Capture the cell that displays the provided text and extract its [X, Y] central coordinate. 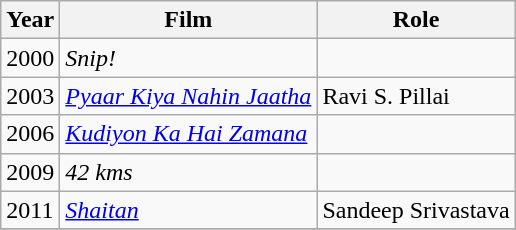
2006 [30, 134]
Ravi S. Pillai [416, 96]
2000 [30, 58]
Pyaar Kiya Nahin Jaatha [188, 96]
Snip! [188, 58]
Kudiyon Ka Hai Zamana [188, 134]
Role [416, 20]
42 kms [188, 172]
2003 [30, 96]
2011 [30, 210]
Year [30, 20]
Shaitan [188, 210]
Film [188, 20]
Sandeep Srivastava [416, 210]
2009 [30, 172]
